Scan for the cell matching the given text and deliver its (X, Y) coordinate at center. 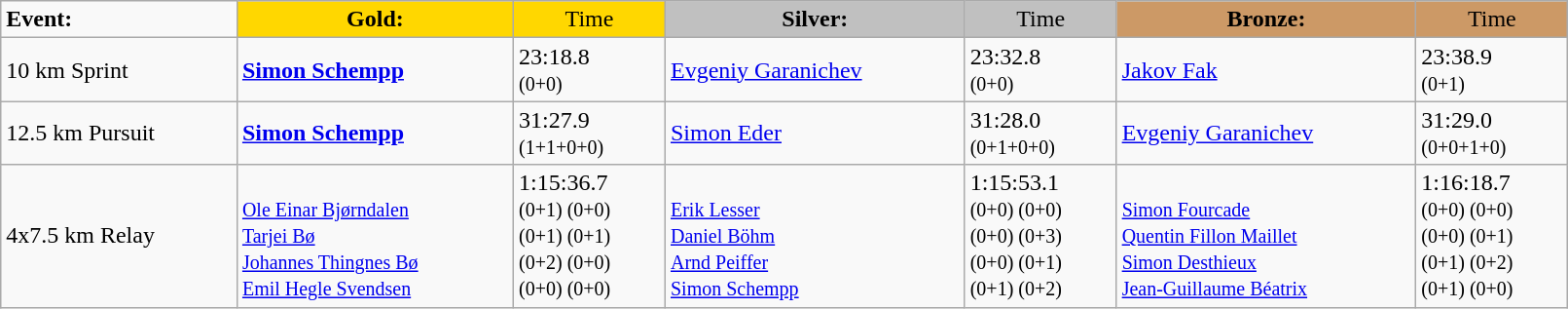
Bronze: (1266, 19)
Simon Eder (815, 133)
1:15:53.1(0+0) (0+0)(0+0) (0+3)(0+0) (0+1)(0+1) (0+2) (1040, 236)
31:27.9(1+1+0+0) (590, 133)
Event: (119, 19)
23:18.8(0+0) (590, 70)
12.5 km Pursuit (119, 133)
23:32.8(0+0) (1040, 70)
Gold: (375, 19)
31:28.0(0+1+0+0) (1040, 133)
Ole Einar BjørndalenTarjei BøJohannes Thingnes BøEmil Hegle Svendsen (375, 236)
10 km Sprint (119, 70)
Erik LesserDaniel BöhmArnd PeifferSimon Schempp (815, 236)
Simon FourcadeQuentin Fillon MailletSimon DesthieuxJean-Guillaume Béatrix (1266, 236)
1:16:18.7(0+0) (0+0)(0+0) (0+1)(0+1) (0+2)(0+1) (0+0) (1492, 236)
23:38.9(0+1) (1492, 70)
Jakov Fak (1266, 70)
4x7.5 km Relay (119, 236)
1:15:36.7(0+1) (0+0)(0+1) (0+1)(0+2) (0+0)(0+0) (0+0) (590, 236)
Silver: (815, 19)
31:29.0(0+0+1+0) (1492, 133)
